Capture the cell that displays the provided text and extract its [X, Y] central coordinate. 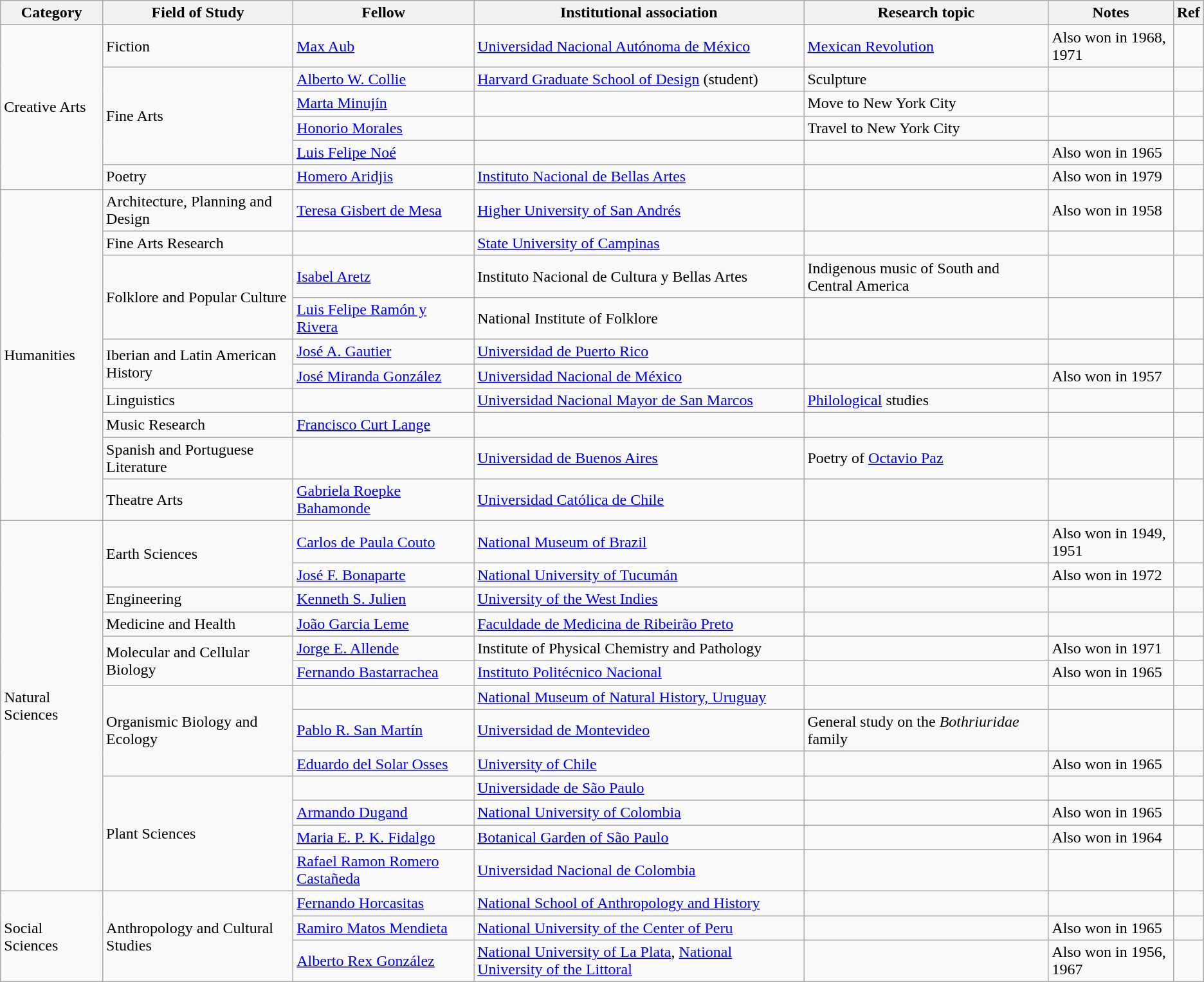
Teresa Gisbert de Mesa [383, 210]
Field of Study [198, 13]
Instituto Nacional de Cultura y Bellas Artes [639, 277]
Medicine and Health [198, 624]
Fine Arts Research [198, 243]
Universidad de Puerto Rico [639, 351]
Sculpture [926, 79]
Also won in 1979 [1111, 177]
Alberto Rex González [383, 961]
Also won in 1956, 1967 [1111, 961]
Plant Sciences [198, 833]
Architecture, Planning and Design [198, 210]
Travel to New York City [926, 128]
Maria E. P. K. Fidalgo [383, 837]
José A. Gautier [383, 351]
Instituto Nacional de Bellas Artes [639, 177]
Theatre Arts [198, 500]
Francisco Curt Lange [383, 425]
Universidad Católica de Chile [639, 500]
Honorio Morales [383, 128]
Universidade de São Paulo [639, 788]
Jorge E. Allende [383, 648]
Also won in 1972 [1111, 575]
Linguistics [198, 401]
José F. Bonaparte [383, 575]
Universidad Nacional Mayor de San Marcos [639, 401]
Universidad Nacional Autónoma de México [639, 46]
Ref [1189, 13]
Notes [1111, 13]
Music Research [198, 425]
Molecular and Cellular Biology [198, 660]
National University of Colombia [639, 812]
Fernando Bastarrachea [383, 673]
National University of La Plata, National University of the Littoral [639, 961]
Eduardo del Solar Osses [383, 763]
Max Aub [383, 46]
Higher University of San Andrés [639, 210]
Universidad de Buenos Aires [639, 458]
Gabriela Roepke Bahamonde [383, 500]
National Institute of Folklore [639, 318]
Organismic Biology and Ecology [198, 731]
Social Sciences [51, 936]
João Garcia Leme [383, 624]
Rafael Ramon Romero Castañeda [383, 871]
Harvard Graduate School of Design (student) [639, 79]
Instituto Politécnico Nacional [639, 673]
Mexican Revolution [926, 46]
National University of the Center of Peru [639, 928]
Creative Arts [51, 107]
Luis Felipe Noé [383, 152]
Luis Felipe Ramón y Rivera [383, 318]
Kenneth S. Julien [383, 599]
Universidad de Montevideo [639, 731]
Botanical Garden of São Paulo [639, 837]
General study on the Bothriuridae family [926, 731]
Poetry of Octavio Paz [926, 458]
Alberto W. Collie [383, 79]
Institute of Physical Chemistry and Pathology [639, 648]
Marta Minujín [383, 104]
University of the West Indies [639, 599]
Iberian and Latin American History [198, 363]
Homero Aridjis [383, 177]
Category [51, 13]
Also won in 1949, 1951 [1111, 541]
National University of Tucumán [639, 575]
Also won in 1958 [1111, 210]
Natural Sciences [51, 706]
National School of Anthropology and History [639, 904]
Anthropology and Cultural Studies [198, 936]
Fernando Horcasitas [383, 904]
Research topic [926, 13]
Ramiro Matos Mendieta [383, 928]
National Museum of Brazil [639, 541]
Philological studies [926, 401]
Engineering [198, 599]
University of Chile [639, 763]
Also won in 1964 [1111, 837]
National Museum of Natural History, Uruguay [639, 697]
Fine Arts [198, 116]
José Miranda González [383, 376]
Carlos de Paula Couto [383, 541]
Fiction [198, 46]
Also won in 1957 [1111, 376]
Fellow [383, 13]
Universidad Nacional de México [639, 376]
Spanish and Portuguese Literature [198, 458]
Also won in 1968, 1971 [1111, 46]
Earth Sciences [198, 554]
Move to New York City [926, 104]
Humanities [51, 355]
Isabel Aretz [383, 277]
State University of Campinas [639, 243]
Institutional association [639, 13]
Poetry [198, 177]
Indigenous music of South and Central America [926, 277]
Faculdade de Medicina de Ribeirão Preto [639, 624]
Folklore and Popular Culture [198, 297]
Pablo R. San Martín [383, 731]
Also won in 1971 [1111, 648]
Universidad Nacional de Colombia [639, 871]
Armando Dugand [383, 812]
